Search for the cell housing the specified text and yield its (X, Y) center coordinate. 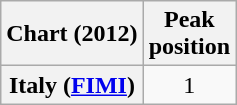
Peakposition (189, 34)
Italy (FIMI) (72, 85)
1 (189, 85)
Chart (2012) (72, 34)
